From the cell containing the given text, extract its center point as (x, y) coordinate. 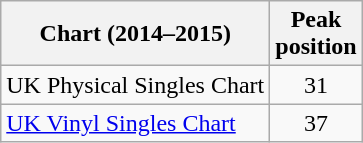
UK Vinyl Singles Chart (136, 123)
37 (316, 123)
Chart (2014–2015) (136, 34)
Peakposition (316, 34)
31 (316, 85)
UK Physical Singles Chart (136, 85)
